Pinpoint the cell where the given text exists, returning its [X, Y] midpoint coordinate. 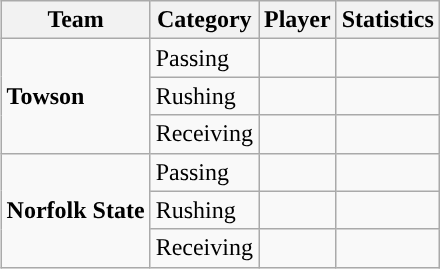
Player [297, 20]
Norfolk State [76, 210]
Team [76, 20]
Statistics [388, 20]
Category [204, 20]
Towson [76, 96]
